Identify which cell holds the provided text, then report its (X, Y) central coordinate. 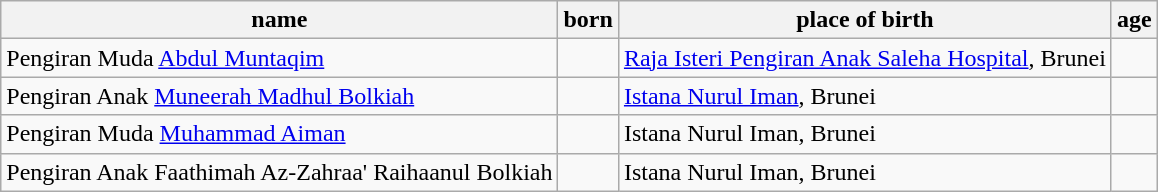
Pengiran Muda Abdul Muntaqim (280, 58)
born (588, 20)
Raja Isteri Pengiran Anak Saleha Hospital, Brunei (864, 58)
place of birth (864, 20)
Pengiran Anak Faathimah Az-Zahraa' Raihaanul Bolkiah (280, 172)
Pengiran Anak Muneerah Madhul Bolkiah (280, 96)
Pengiran Muda Muhammad Aiman (280, 134)
age (1134, 20)
name (280, 20)
